Locate the cell with the specified text and output its (x, y) center coordinate. 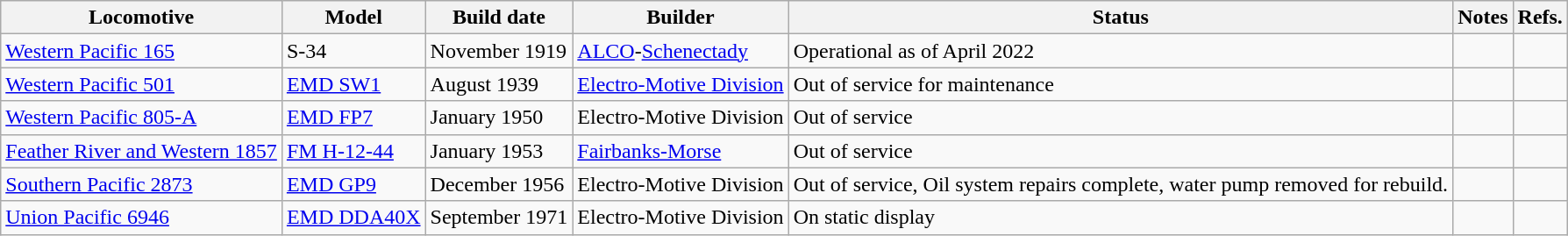
Refs. (1540, 18)
Model (353, 18)
Out of service for maintenance (1121, 84)
EMD FP7 (353, 118)
EMD GP9 (353, 184)
FM H-12-44 (353, 151)
Western Pacific 501 (142, 84)
Union Pacific 6946 (142, 218)
Feather River and Western 1857 (142, 151)
Southern Pacific 2873 (142, 184)
Notes (1483, 18)
Operational as of April 2022 (1121, 51)
EMD DDA40X (353, 218)
Out of service, Oil system repairs complete, water pump removed for rebuild. (1121, 184)
ALCO-Schenectady (681, 51)
November 1919 (499, 51)
Builder (681, 18)
Locomotive (142, 18)
January 1953 (499, 151)
September 1971 (499, 218)
Fairbanks-Morse (681, 151)
S-34 (353, 51)
Build date (499, 18)
On static display (1121, 218)
Western Pacific 805-A (142, 118)
Western Pacific 165 (142, 51)
December 1956 (499, 184)
August 1939 (499, 84)
EMD SW1 (353, 84)
Status (1121, 18)
January 1950 (499, 118)
